Scan for the cell matching the given text and deliver its (X, Y) coordinate at center. 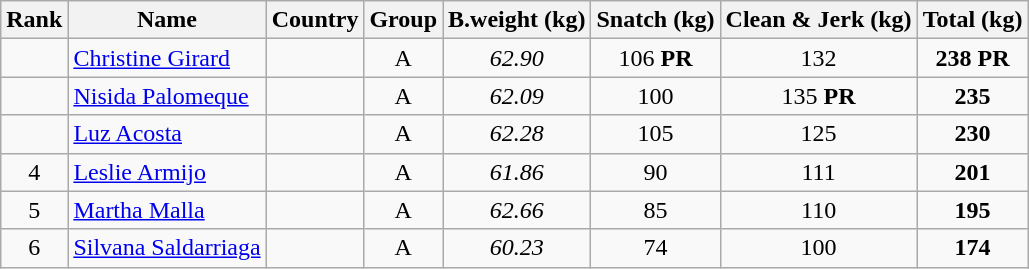
Snatch (kg) (656, 20)
Silvana Saldarriaga (167, 248)
90 (656, 172)
230 (972, 134)
235 (972, 96)
85 (656, 210)
Country (315, 20)
Name (167, 20)
Martha Malla (167, 210)
201 (972, 172)
60.23 (517, 248)
Nisida Palomeque (167, 96)
Total (kg) (972, 20)
110 (818, 210)
6 (34, 248)
B.weight (kg) (517, 20)
Leslie Armijo (167, 172)
132 (818, 58)
105 (656, 134)
111 (818, 172)
Rank (34, 20)
Luz Acosta (167, 134)
125 (818, 134)
74 (656, 248)
62.90 (517, 58)
62.66 (517, 210)
174 (972, 248)
Group (404, 20)
Christine Girard (167, 58)
238 PR (972, 58)
5 (34, 210)
Clean & Jerk (kg) (818, 20)
61.86 (517, 172)
195 (972, 210)
62.28 (517, 134)
4 (34, 172)
62.09 (517, 96)
106 PR (656, 58)
135 PR (818, 96)
